Find where the given text appears and provide that cell's center as (X, Y) coordinate. 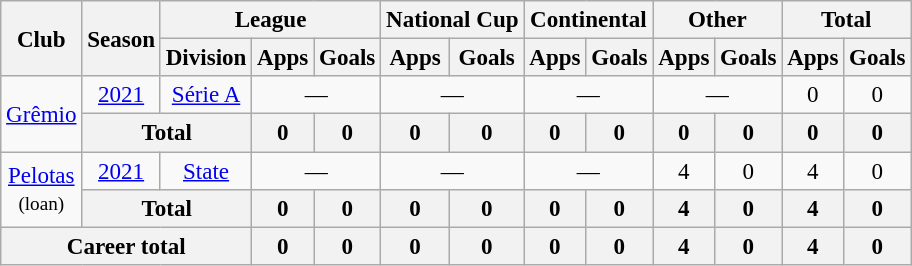
State (206, 171)
Continental (588, 20)
Season (122, 38)
Grêmio (42, 114)
Career total (126, 246)
Série A (206, 95)
National Cup (452, 20)
Division (206, 58)
Pelotas(loan) (42, 190)
Other (718, 20)
League (270, 20)
Club (42, 38)
